For the text-containing cell, return its midpoint in [x, y] coordinate format. 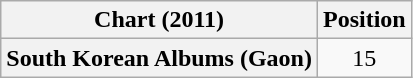
Position [364, 20]
15 [364, 58]
Chart (2011) [160, 20]
South Korean Albums (Gaon) [160, 58]
